Extract the (x, y) coordinate from the center of the cell holding the provided text.  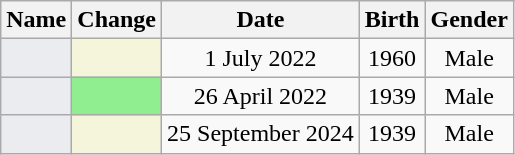
Date (261, 20)
1 July 2022 (261, 58)
Gender (469, 20)
25 September 2024 (261, 134)
Birth (392, 20)
1960 (392, 58)
Change (117, 20)
Name (36, 20)
26 April 2022 (261, 96)
